Output the (X, Y) coordinate of the center of the cell containing the given text.  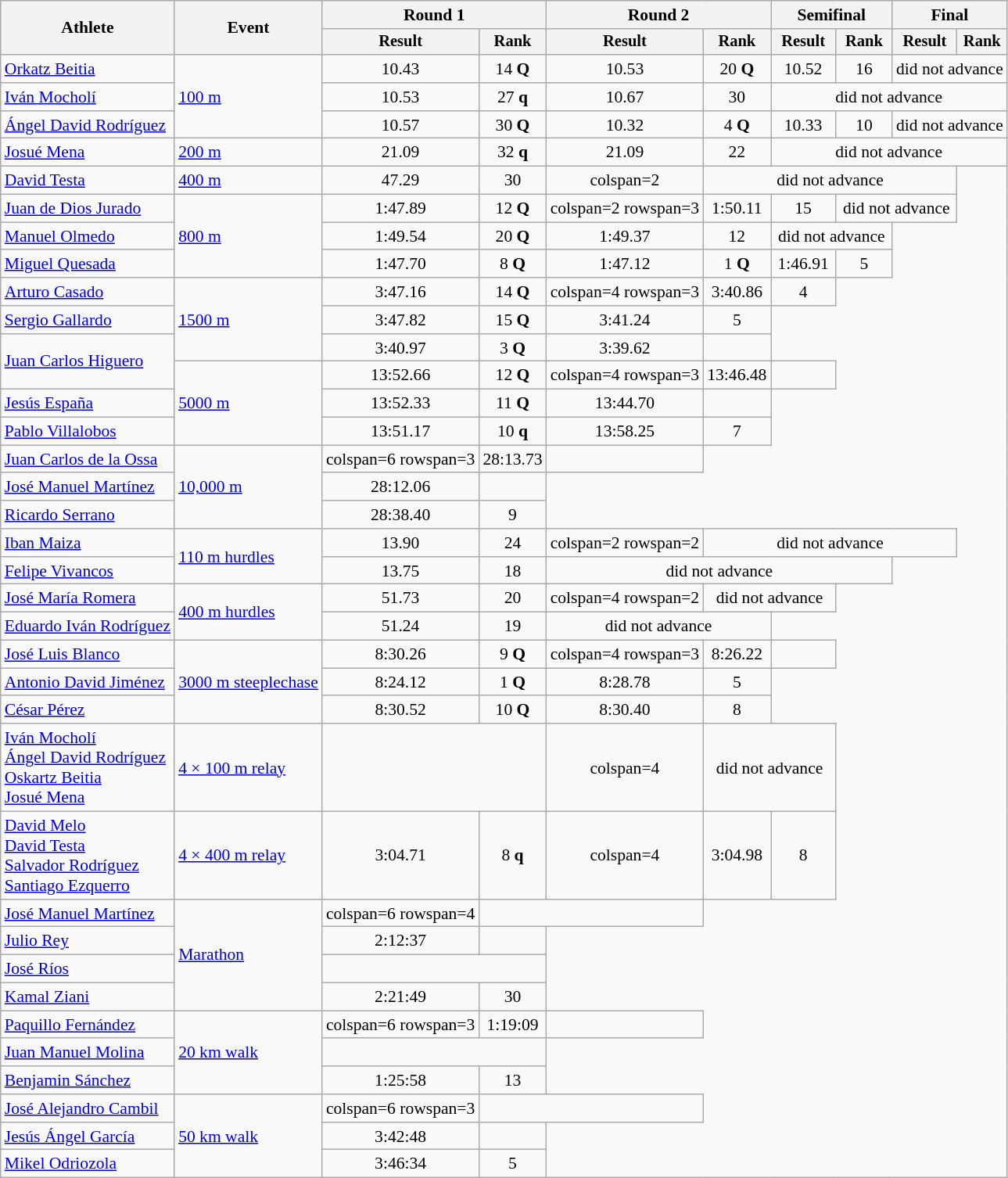
Josué Mena (88, 153)
Juan Carlos Higuero (88, 361)
10.33 (804, 125)
800 m (249, 236)
10,000 m (249, 487)
110 m hurdles (249, 557)
3:42:48 (400, 1137)
José Luis Blanco (88, 655)
13:52.66 (400, 375)
3 Q (512, 348)
Antonio David Jiménez (88, 682)
8 Q (512, 264)
13:51.17 (400, 432)
colspan=6 rowspan=4 (400, 914)
Paquillo Fernández (88, 1025)
1:46.91 (804, 264)
3:39.62 (626, 348)
13 (512, 1080)
3:04.98 (737, 856)
8 q (512, 856)
10.57 (400, 125)
8:30.52 (400, 710)
13.75 (400, 571)
3000 m steeplechase (249, 682)
1:25:58 (400, 1080)
Round 1 (435, 15)
Final (949, 15)
8:30.40 (626, 710)
28:13.73 (512, 459)
Miguel Quesada (88, 264)
Event (249, 28)
2:12:37 (400, 941)
César Pérez (88, 710)
27 q (512, 97)
10.43 (400, 69)
10.67 (626, 97)
8:28.78 (626, 682)
4 × 400 m relay (249, 856)
José Alejandro Cambil (88, 1108)
Julio Rey (88, 941)
Semifinal (832, 15)
51.73 (400, 598)
David MeloDavid TestaSalvador RodríguezSantiago Ezquerro (88, 856)
3:40.97 (400, 348)
28:12.06 (400, 487)
Orkatz Beitia (88, 69)
30 Q (512, 125)
Benjamin Sánchez (88, 1080)
13:52.33 (400, 404)
Kamal Ziani (88, 997)
Iván MocholíÁngel David RodríguezOskartz BeitiaJosué Mena (88, 767)
José María Romera (88, 598)
4 (804, 292)
1:49.37 (626, 236)
1:50.11 (737, 209)
Ángel David Rodríguez (88, 125)
3:47.82 (400, 320)
Athlete (88, 28)
10 Q (512, 710)
9 (512, 515)
colspan=2 rowspan=2 (626, 543)
Juan de Dios Jurado (88, 209)
Arturo Casado (88, 292)
7 (737, 432)
3:47.16 (400, 292)
400 m hurdles (249, 612)
100 m (249, 97)
Jesús España (88, 404)
9 Q (512, 655)
1:47.89 (400, 209)
Pablo Villalobos (88, 432)
David Testa (88, 181)
10.52 (804, 69)
3:46:34 (400, 1164)
19 (512, 627)
20 km walk (249, 1053)
13:44.70 (626, 404)
50 km walk (249, 1136)
1:47.70 (400, 264)
13.90 (400, 543)
13:46.48 (737, 375)
Sergio Gallardo (88, 320)
16 (864, 69)
28:38.40 (400, 515)
1:47.12 (626, 264)
Mikel Odriozola (88, 1164)
Round 2 (658, 15)
12 (737, 236)
8:30.26 (400, 655)
3:41.24 (626, 320)
13:58.25 (626, 432)
Manuel Olmedo (88, 236)
2:21:49 (400, 997)
Iván Mocholí (88, 97)
8:24.12 (400, 682)
3:04.71 (400, 856)
Eduardo Iván Rodríguez (88, 627)
4 Q (737, 125)
Juan Carlos de la Ossa (88, 459)
Felipe Vivancos (88, 571)
Juan Manuel Molina (88, 1053)
1:49.54 (400, 236)
5000 m (249, 404)
15 Q (512, 320)
3:40.86 (737, 292)
Jesús Ángel García (88, 1137)
51.24 (400, 627)
18 (512, 571)
15 (804, 209)
47.29 (400, 181)
1500 m (249, 319)
1:19:09 (512, 1025)
José Ríos (88, 969)
10.32 (626, 125)
11 Q (512, 404)
200 m (249, 153)
24 (512, 543)
colspan=4 rowspan=2 (626, 598)
400 m (249, 181)
22 (737, 153)
10 (864, 125)
8:26.22 (737, 655)
32 q (512, 153)
10 q (512, 432)
20 (512, 598)
4 × 100 m relay (249, 767)
colspan=2 rowspan=3 (626, 209)
Marathon (249, 955)
Iban Maiza (88, 543)
colspan=2 (626, 181)
Ricardo Serrano (88, 515)
